Determine the [x, y] coordinate at the center of the cell enclosing the given text.  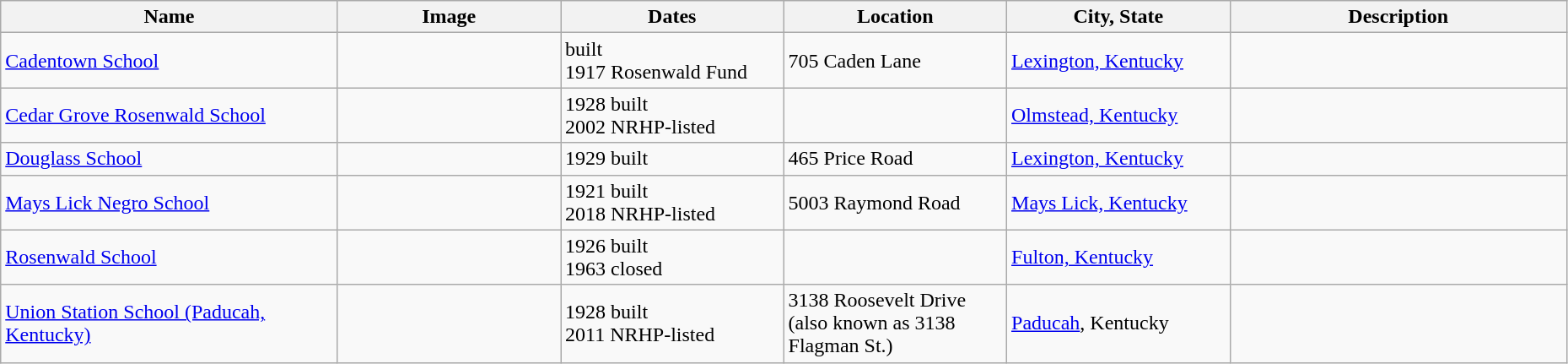
Mays Lick Negro School [169, 203]
Cedar Grove Rosenwald School [169, 115]
Douglass School [169, 159]
1928 built2002 NRHP-listed [672, 115]
City, State [1118, 17]
Olmstead, Kentucky [1118, 115]
1921 built2018 NRHP-listed [672, 203]
465 Price Road [895, 159]
1928 built2011 NRHP-listed [672, 323]
5003 Raymond Road [895, 203]
Dates [672, 17]
Description [1398, 17]
Name [169, 17]
Paducah, Kentucky [1118, 323]
Image [449, 17]
built1917 Rosenwald Fund [672, 61]
Cadentown School [169, 61]
1929 built [672, 159]
705 Caden Lane [895, 61]
Fulton, Kentucky [1118, 257]
Location [895, 17]
Mays Lick, Kentucky [1118, 203]
1926 built1963 closed [672, 257]
3138 Roosevelt Drive (also known as 3138 Flagman St.) [895, 323]
Union Station School (Paducah, Kentucky) [169, 323]
Rosenwald School [169, 257]
